Detect which cell encompasses the target text, then output its [x, y] center coordinate. 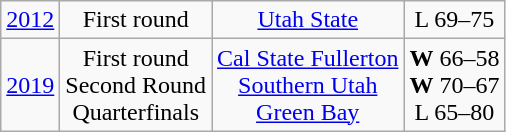
Utah State [308, 20]
Cal State Fullerton Southern Utah Green Bay [308, 85]
W 66–58 W 70–67 L 65–80 [454, 85]
First round [136, 20]
First round Second Round Quarterfinals [136, 85]
2019 [30, 85]
2012 [30, 20]
L 69–75 [454, 20]
